Output the (x, y) coordinate of the center of the cell containing the given text.  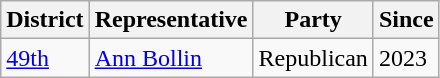
2023 (406, 58)
Ann Bollin (171, 58)
Party (313, 20)
Representative (171, 20)
Since (406, 20)
49th (45, 58)
Republican (313, 58)
District (45, 20)
